Pinpoint the cell where the given text exists, returning its [x, y] midpoint coordinate. 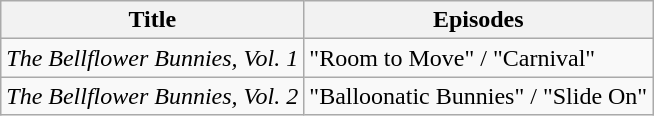
The Bellflower Bunnies, Vol. 1 [152, 58]
"Balloonatic Bunnies" / "Slide On" [478, 96]
Episodes [478, 20]
The Bellflower Bunnies, Vol. 2 [152, 96]
"Room to Move" / "Carnival" [478, 58]
Title [152, 20]
